Locate the cell with the specified text and output its (x, y) center coordinate. 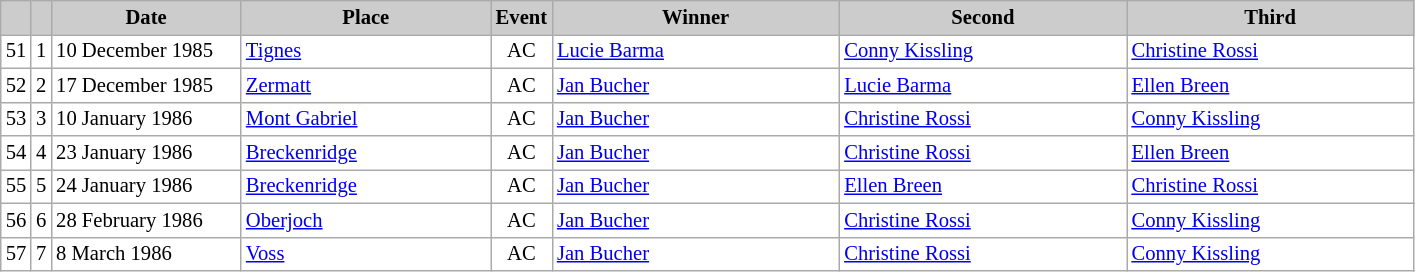
1 (41, 51)
Event (522, 17)
56 (16, 220)
Oberjoch (366, 220)
52 (16, 85)
5 (41, 186)
Tignes (366, 51)
Date (146, 17)
24 January 1986 (146, 186)
6 (41, 220)
2 (41, 85)
Second (982, 17)
28 February 1986 (146, 220)
10 January 1986 (146, 119)
53 (16, 119)
3 (41, 119)
57 (16, 254)
55 (16, 186)
10 December 1985 (146, 51)
4 (41, 153)
Place (366, 17)
Mont Gabriel (366, 119)
23 January 1986 (146, 153)
Third (1270, 17)
Zermatt (366, 85)
Voss (366, 254)
7 (41, 254)
Winner (696, 17)
8 March 1986 (146, 254)
17 December 1985 (146, 85)
51 (16, 51)
54 (16, 153)
